Search for the cell housing the specified text and yield its (X, Y) center coordinate. 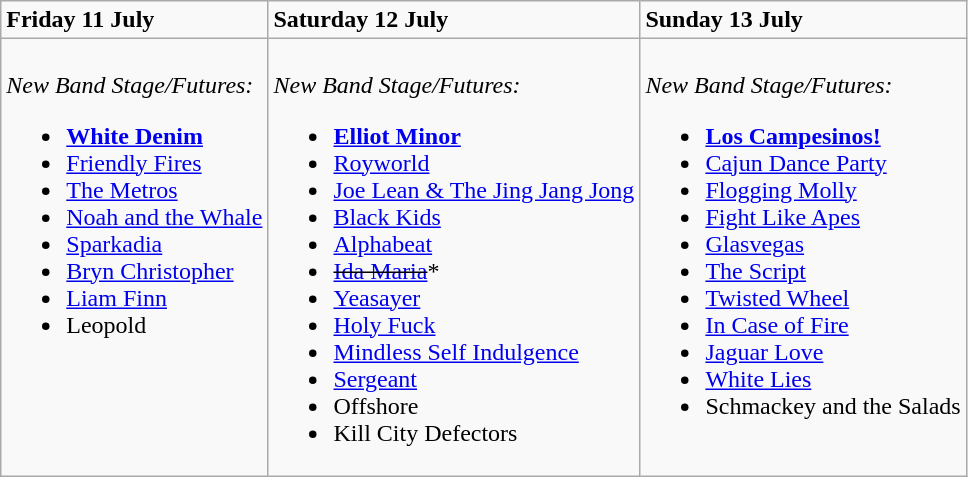
Saturday 12 July (454, 20)
Friday 11 July (134, 20)
Sunday 13 July (803, 20)
New Band Stage/Futures:White DenimFriendly FiresThe MetrosNoah and the WhaleSparkadiaBryn ChristopherLiam FinnLeopold (134, 258)
